Return [x, y] of the center of cell containing provided text 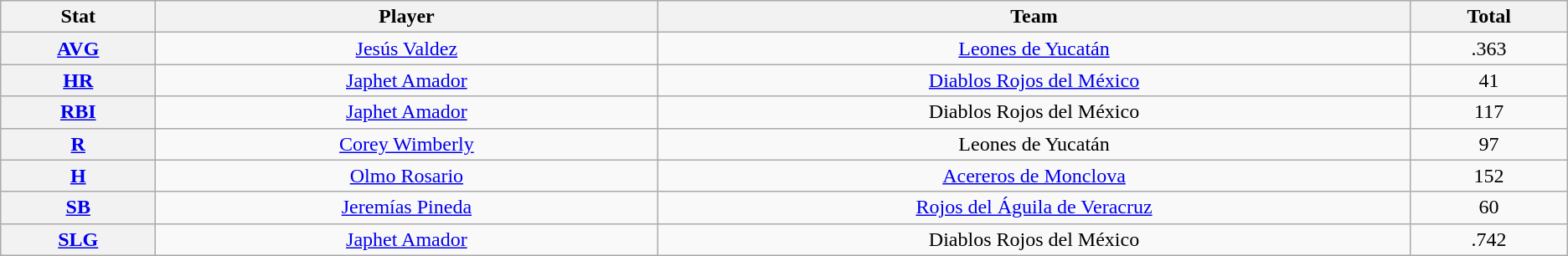
Stat [79, 17]
R [79, 144]
Total [1489, 17]
Player [407, 17]
HR [79, 80]
SB [79, 207]
60 [1489, 207]
.363 [1489, 49]
.742 [1489, 239]
SLG [79, 239]
41 [1489, 80]
152 [1489, 176]
Jesús Valdez [407, 49]
97 [1489, 144]
Olmo Rosario [407, 176]
117 [1489, 112]
RBI [79, 112]
Rojos del Águila de Veracruz [1034, 207]
Jeremías Pineda [407, 207]
H [79, 176]
Acereros de Monclova [1034, 176]
AVG [79, 49]
Corey Wimberly [407, 144]
Team [1034, 17]
